Extract the [x, y] coordinate from the center of the cell holding the provided text.  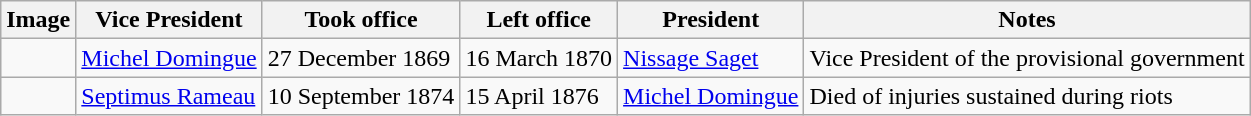
10 September 1874 [361, 96]
27 December 1869 [361, 58]
Took office [361, 20]
15 April 1876 [539, 96]
Image [38, 20]
Vice President [169, 20]
Septimus Rameau [169, 96]
Died of injuries sustained during riots [1027, 96]
Vice President of the provisional government [1027, 58]
Left office [539, 20]
Notes [1027, 20]
16 March 1870 [539, 58]
President [711, 20]
Nissage Saget [711, 58]
